Find where the given text appears and provide that cell's center as [x, y] coordinate. 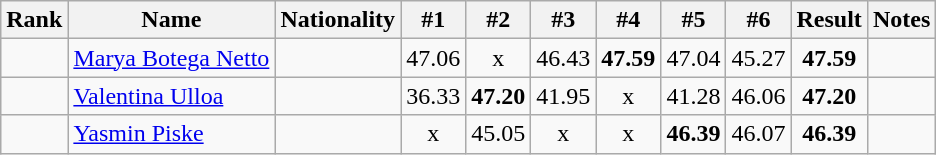
Marya Botega Netto [172, 58]
Result [829, 20]
#6 [758, 20]
Valentina Ulloa [172, 96]
Name [172, 20]
Notes [901, 20]
Nationality [338, 20]
45.05 [498, 134]
#3 [564, 20]
46.06 [758, 96]
46.07 [758, 134]
36.33 [434, 96]
#2 [498, 20]
46.43 [564, 58]
#1 [434, 20]
41.28 [694, 96]
45.27 [758, 58]
#5 [694, 20]
#4 [628, 20]
47.06 [434, 58]
41.95 [564, 96]
47.04 [694, 58]
Rank [34, 20]
Yasmin Piske [172, 134]
